Find where the given text appears and provide that cell's center as (X, Y) coordinate. 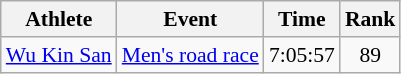
Men's road race (190, 55)
Event (190, 19)
7:05:57 (302, 55)
Wu Kin San (59, 55)
Time (302, 19)
Athlete (59, 19)
Rank (370, 19)
89 (370, 55)
